Pinpoint the cell where the given text exists, returning its [x, y] midpoint coordinate. 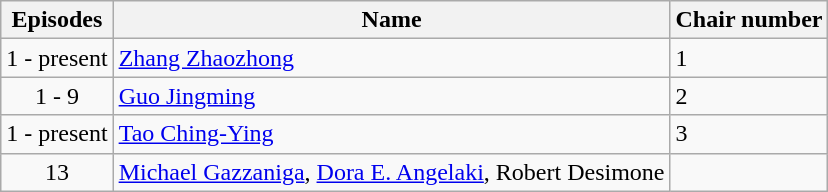
1 - 9 [57, 96]
Guo Jingming [392, 96]
Name [392, 20]
13 [57, 172]
2 [749, 96]
1 [749, 58]
3 [749, 134]
Chair number [749, 20]
Tao Ching-Ying [392, 134]
Michael Gazzaniga, Dora E. Angelaki, Robert Desimone [392, 172]
Zhang Zhaozhong [392, 58]
Episodes [57, 20]
